For the text-containing cell, return its midpoint in [X, Y] coordinate format. 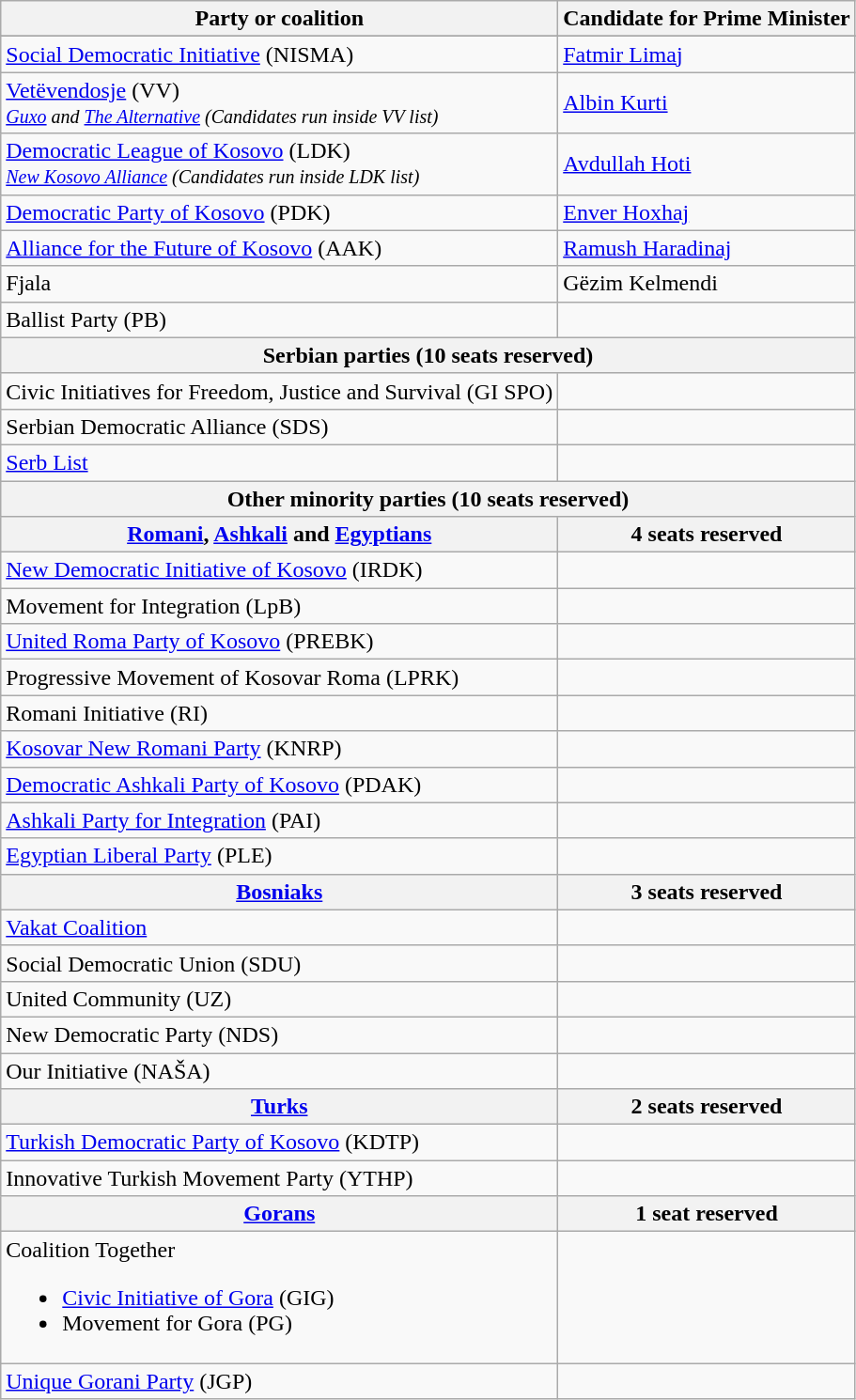
Egyptian Liberal Party (PLE) [280, 856]
Serb List [280, 462]
4 seats reserved [707, 535]
United Roma Party of Kosovo (PREBK) [280, 642]
United Community (UZ) [280, 999]
Romani, Ashkali and Egyptians [280, 535]
Democratic League of Kosovo (LDK)New Kosovo Alliance (Candidates run inside LDK list) [280, 163]
Vetëvendosje (VV)Guxo and The Alternative (Candidates run inside VV list) [280, 103]
Turks [280, 1107]
Ballist Party (PB) [280, 319]
Vakat Coalition [280, 927]
Gorans [280, 1214]
Turkish Democratic Party of Kosovo (KDTP) [280, 1143]
Democratic Ashkali Party of Kosovo (PDAK) [280, 785]
Fatmir Limaj [707, 54]
Serbian Democratic Alliance (SDS) [280, 427]
Social Democratic Union (SDU) [280, 963]
Coalition TogetherCivic Initiative of Gora (GIG)Movement for Gora (PG) [280, 1298]
2 seats reserved [707, 1107]
Avdullah Hoti [707, 163]
1 seat reserved [707, 1214]
Alliance for the Future of Kosovo (AAK) [280, 248]
Movement for Integration (LpB) [280, 606]
Fjala [280, 284]
Albin Kurti [707, 103]
Democratic Party of Kosovo (PDK) [280, 212]
Enver Hoxhaj [707, 212]
Ramush Haradinaj [707, 248]
Serbian parties (10 seats reserved) [428, 355]
Unique Gorani Party (JGP) [280, 1381]
Progressive Movement of Kosovar Roma (LPRK) [280, 677]
Kosovar New Romani Party (KNRP) [280, 749]
New Democratic Party (NDS) [280, 1034]
Our Initiative (NAŠA) [280, 1070]
Other minority parties (10 seats reserved) [428, 499]
Candidate for Prime Minister [707, 19]
Party or coalition [280, 19]
Romani Initiative (RI) [280, 713]
3 seats reserved [707, 892]
Social Democratic Initiative (NISMA) [280, 54]
Civic Initiatives for Freedom, Justice and Survival (GI SPO) [280, 391]
Innovative Turkish Movement Party (YTHP) [280, 1178]
Bosniaks [280, 892]
New Democratic Initiative of Kosovo (IRDK) [280, 570]
Gëzim Kelmendi [707, 284]
Ashkali Party for Integration (PAI) [280, 820]
